Provide the (X, Y) coordinate of the cell's center where the given text is located.  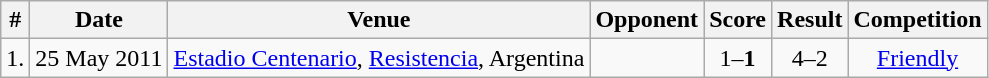
1–1 (738, 58)
Estadio Centenario, Resistencia, Argentina (379, 58)
Venue (379, 20)
1. (16, 58)
Date (99, 20)
Opponent (647, 20)
Competition (918, 20)
# (16, 20)
25 May 2011 (99, 58)
4–2 (810, 58)
Friendly (918, 58)
Result (810, 20)
Score (738, 20)
